Determine the (x, y) coordinate at the center of the cell enclosing the given text.  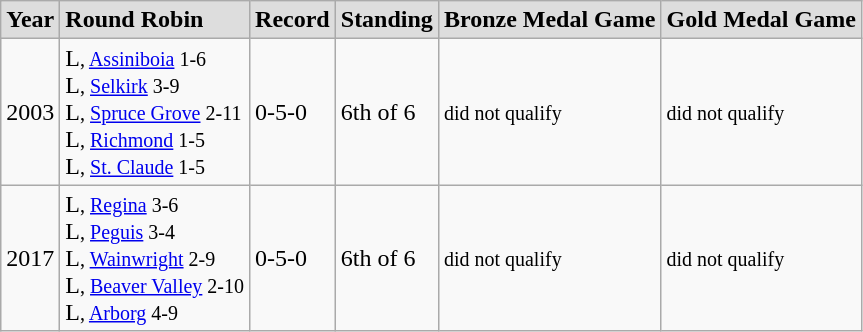
2003 (30, 112)
Year (30, 20)
2017 (30, 258)
L, Regina 3-6L, Peguis 3-4L, Wainwright 2-9L, Beaver Valley 2-10L, Arborg 4-9 (155, 258)
Standing (386, 20)
Round Robin (155, 20)
Record (293, 20)
Bronze Medal Game (550, 20)
L, Assiniboia 1-6L, Selkirk 3-9L, Spruce Grove 2-11L, Richmond 1-5L, St. Claude 1-5 (155, 112)
Gold Medal Game (761, 20)
